Search for the cell housing the specified text and yield its (x, y) center coordinate. 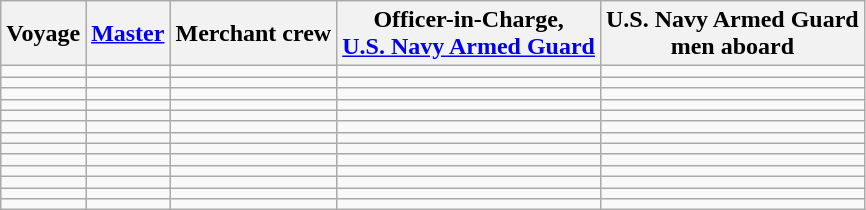
U.S. Navy Armed Guardmen aboard (732, 34)
Officer-in-Charge,U.S. Navy Armed Guard (469, 34)
Merchant crew (254, 34)
Master (128, 34)
Voyage (44, 34)
